Identify which cell holds the provided text, then report its (x, y) central coordinate. 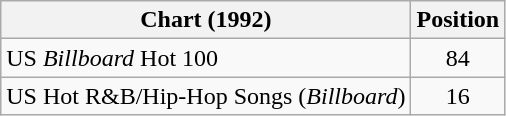
Chart (1992) (206, 20)
US Hot R&B/Hip-Hop Songs (Billboard) (206, 96)
Position (458, 20)
US Billboard Hot 100 (206, 58)
16 (458, 96)
84 (458, 58)
